Provide the (X, Y) coordinate of the cell's center where the given text is located.  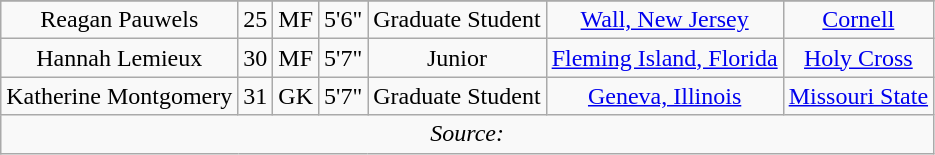
5'6" (344, 20)
Katherine Montgomery (120, 96)
Geneva, Illinois (664, 96)
Source: (468, 134)
30 (256, 58)
25 (256, 20)
Wall, New Jersey (664, 20)
Hannah Lemieux (120, 58)
Reagan Pauwels (120, 20)
Holy Cross (858, 58)
GK (296, 96)
Junior (457, 58)
Fleming Island, Florida (664, 58)
Missouri State (858, 96)
31 (256, 96)
Cornell (858, 20)
